Search for the cell housing the specified text and yield its [X, Y] center coordinate. 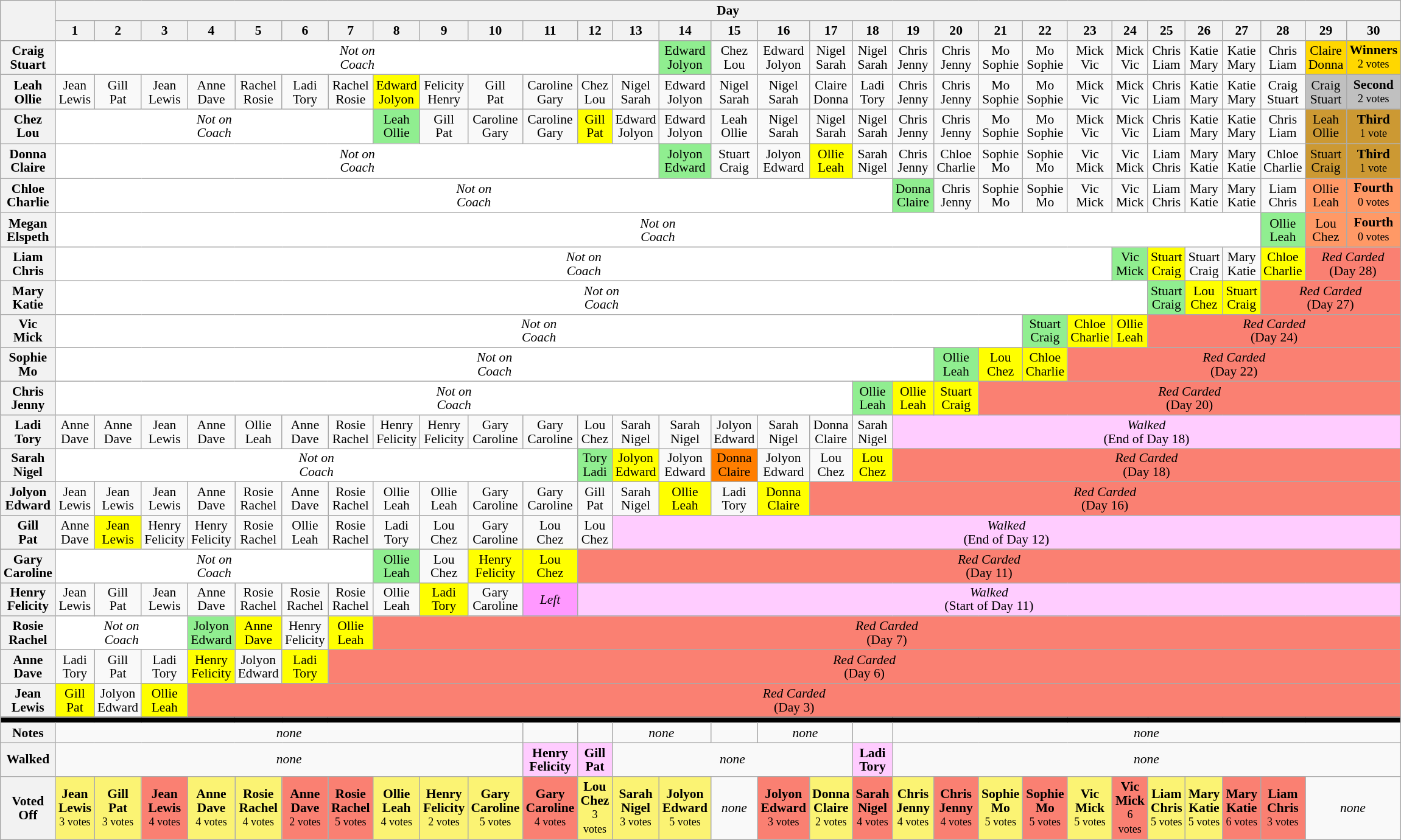
MaryKatie5 votes [1204, 808]
Walked(End of Day 18) [1147, 432]
Red Carded(Day 20) [1190, 398]
4 [211, 30]
GaryCaroline5 votes [495, 808]
SarahNigel4 votes [872, 808]
ToryLadi [595, 465]
22 [1045, 30]
Red Carded(Day 27) [1330, 297]
8 [397, 30]
18 [872, 30]
7 [351, 30]
26 [1204, 30]
Red Carded(Day 22) [1234, 365]
MeganElspeth [28, 230]
Notes [28, 733]
DonnaClaire2 votes [830, 808]
JeanLewis4 votes [164, 808]
Red Carded(Day 16) [1104, 499]
OllieLeah4 votes [397, 808]
Red Carded(Day 7) [887, 633]
MaryKatie6 votes [1241, 808]
RosieRachel5 votes [351, 808]
1 [75, 30]
10 [495, 30]
13 [636, 30]
Winners2 votes [1374, 57]
VicMick6 votes [1130, 808]
LouChez3 votes [595, 808]
23 [1090, 30]
27 [1241, 30]
SarahNigel3 votes [636, 808]
29 [1326, 30]
15 [734, 30]
5 [258, 30]
14 [686, 30]
GaryCaroline4 votes [550, 808]
12 [595, 30]
GillPat3 votes [118, 808]
25 [1167, 30]
RosieRachel4 votes [258, 808]
28 [1283, 30]
Second 2 votes [1374, 93]
AnneDave2 votes [305, 808]
FelicityHenry [444, 93]
Walked(End of Day 12) [1006, 532]
Walked [28, 760]
LiamChris3 votes [1283, 808]
24 [1130, 30]
Red Carded(Day 28) [1353, 264]
3 [164, 30]
17 [830, 30]
Red Carded(Day 11) [989, 566]
Red Carded(Day 6) [865, 667]
JolyonEdward5 votes [686, 808]
Red Carded(Day 3) [794, 700]
JolyonEdward3 votes [783, 808]
11 [550, 30]
9 [444, 30]
VicMick5 votes [1090, 808]
JeanLewis3 votes [75, 808]
AnneDave4 votes [211, 808]
6 [305, 30]
Walked(Start of Day 11) [989, 599]
20 [956, 30]
30 [1374, 30]
16 [783, 30]
Red Carded(Day 18) [1147, 465]
HenryFelicity2 votes [444, 808]
LiamChris5 votes [1167, 808]
21 [1001, 30]
2 [118, 30]
Red Carded(Day 24) [1274, 331]
Day [728, 11]
Voted Off [28, 808]
Left [550, 599]
19 [913, 30]
